Return (X, Y) of the center of cell containing provided text 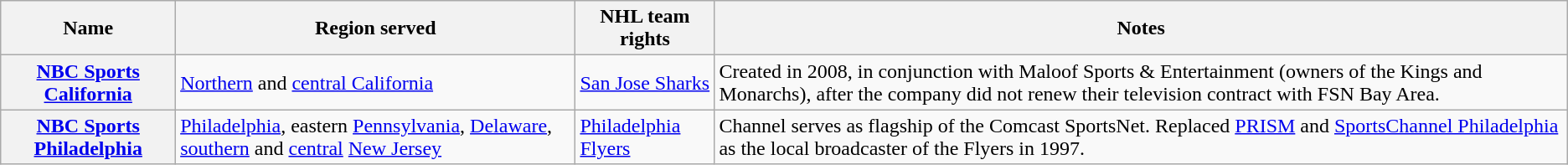
Northern and central California (375, 82)
San Jose Sharks (645, 82)
NHL team rights (645, 28)
Name (89, 28)
NBC Sports Philadelphia (89, 137)
Philadelphia, eastern Pennsylvania, Delaware, southern and central New Jersey (375, 137)
Channel serves as flagship of the Comcast SportsNet. Replaced PRISM and SportsChannel Philadelphia as the local broadcaster of the Flyers in 1997. (1141, 137)
Region served (375, 28)
Philadelphia Flyers (645, 137)
NBC Sports California (89, 82)
Notes (1141, 28)
